Output the (x, y) coordinate of the center of the cell containing the given text.  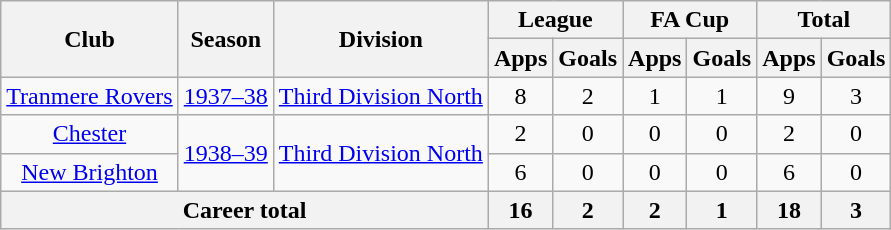
FA Cup (690, 20)
Season (226, 39)
1938–39 (226, 153)
Career total (245, 210)
Division (380, 39)
18 (789, 210)
New Brighton (90, 172)
League (555, 20)
Total (824, 20)
9 (789, 96)
Tranmere Rovers (90, 96)
8 (520, 96)
Club (90, 39)
1937–38 (226, 96)
16 (520, 210)
Chester (90, 134)
